Provide the (x, y) coordinate of the cell's center where the given text is located.  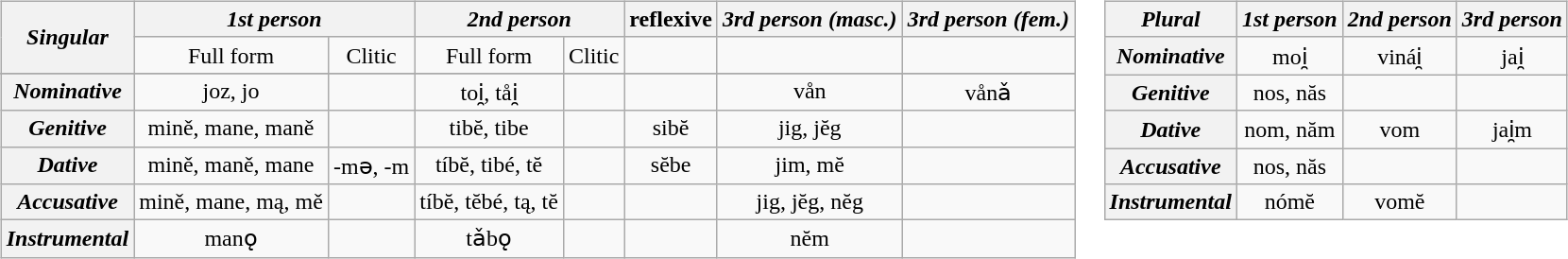
toi̯, tåi̯ (489, 92)
vån (810, 92)
mině, mane, mą, mě (231, 202)
manǫ (231, 239)
mině, maně, mane (231, 165)
3rd person (1511, 19)
nómĕ (1289, 202)
vånǎ (988, 92)
tíbĕ, tibé, tĕ (489, 165)
jai̯ (1511, 56)
jai̯m (1511, 129)
-mə, -m (370, 165)
3rd person (fem.) (988, 19)
jim, mĕ (810, 165)
3rd person (masc.) (810, 19)
reflexive (671, 19)
vinái̯ (1400, 56)
mině, mane, maně (231, 129)
tǎbǫ (489, 239)
sibĕ (671, 129)
nom, năm (1289, 129)
joz, jo (231, 92)
jig, jĕg, nĕg (810, 202)
jig, jĕg (810, 129)
Plural (1170, 19)
Singular (67, 37)
nĕm (810, 239)
tibĕ, tibe (489, 129)
tíbĕ, tĕbé, tą, tĕ (489, 202)
moi̯ (1289, 56)
sĕbe (671, 165)
vomĕ (1400, 202)
vom (1400, 129)
